Detect which cell encompasses the target text, then output its (x, y) center coordinate. 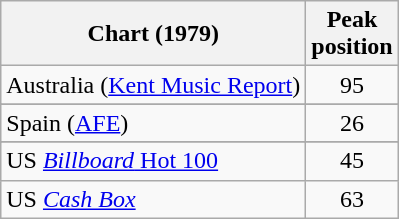
45 (352, 161)
95 (352, 85)
US Cash Box (154, 199)
Spain (AFE) (154, 123)
Australia (Kent Music Report) (154, 85)
Chart (1979) (154, 34)
US Billboard Hot 100 (154, 161)
63 (352, 199)
26 (352, 123)
Peakposition (352, 34)
